Pinpoint the cell where the given text exists, returning its [X, Y] midpoint coordinate. 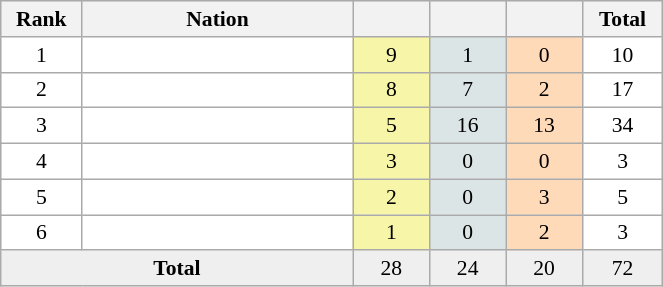
Rank [42, 19]
28 [391, 269]
13 [544, 126]
17 [622, 90]
34 [622, 126]
8 [391, 90]
10 [622, 55]
Nation [218, 19]
16 [467, 126]
72 [622, 269]
7 [467, 90]
4 [42, 162]
9 [391, 55]
24 [467, 269]
6 [42, 233]
20 [544, 269]
